Pinpoint the cell where the given text exists, returning its (x, y) midpoint coordinate. 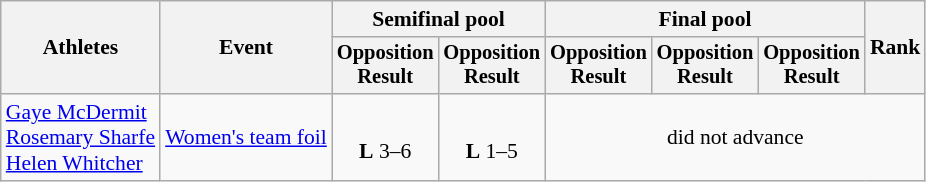
Semifinal pool (438, 19)
L 1–5 (492, 138)
Athletes (80, 48)
L 3–6 (386, 138)
Event (246, 48)
Women's team foil (246, 138)
did not advance (735, 138)
Gaye McDermitRosemary SharfeHelen Whitcher (80, 138)
Final pool (705, 19)
Rank (896, 48)
